For the text-containing cell, return its midpoint in (x, y) coordinate format. 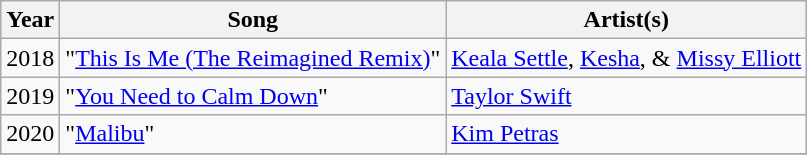
Kim Petras (626, 134)
"You Need to Calm Down" (253, 96)
"This Is Me (The Reimagined Remix)" (253, 58)
Taylor Swift (626, 96)
"Malibu" (253, 134)
2019 (30, 96)
2018 (30, 58)
Year (30, 20)
2020 (30, 134)
Song (253, 20)
Keala Settle, Kesha, & Missy Elliott (626, 58)
Artist(s) (626, 20)
